Provide the (X, Y) coordinate of the cell's center where the given text is located.  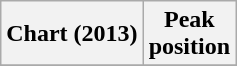
Chart (2013) (72, 34)
Peakposition (189, 34)
